Determine the [x, y] coordinate at the center of the cell enclosing the given text.  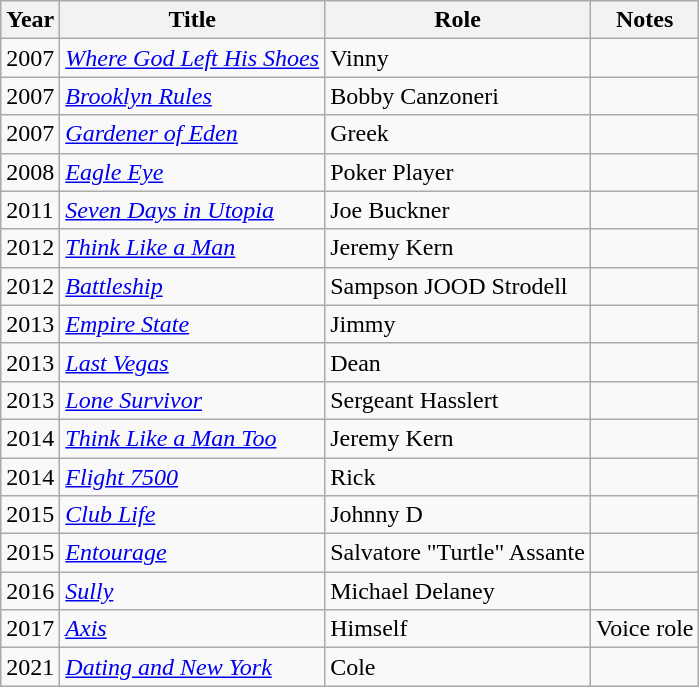
Flight 7500 [192, 477]
Johnny D [458, 515]
Joe Buckner [458, 210]
Himself [458, 629]
Year [30, 20]
Club Life [192, 515]
Cole [458, 667]
Sampson JOOD Strodell [458, 286]
Empire State [192, 324]
2021 [30, 667]
Dean [458, 362]
Vinny [458, 58]
Voice role [644, 629]
Think Like a Man [192, 248]
Last Vegas [192, 362]
Sergeant Hasslert [458, 400]
2011 [30, 210]
Greek [458, 134]
Gardener of Eden [192, 134]
Lone Survivor [192, 400]
Entourage [192, 553]
2008 [30, 172]
Seven Days in Utopia [192, 210]
Bobby Canzoneri [458, 96]
Battleship [192, 286]
Title [192, 20]
Jimmy [458, 324]
Dating and New York [192, 667]
Think Like a Man Too [192, 438]
Role [458, 20]
2016 [30, 591]
Eagle Eye [192, 172]
Michael Delaney [458, 591]
Rick [458, 477]
Axis [192, 629]
2017 [30, 629]
Poker Player [458, 172]
Notes [644, 20]
Salvatore "Turtle" Assante [458, 553]
Sully [192, 591]
Where God Left His Shoes [192, 58]
Brooklyn Rules [192, 96]
